Locate the cell with the specified text and output its (x, y) center coordinate. 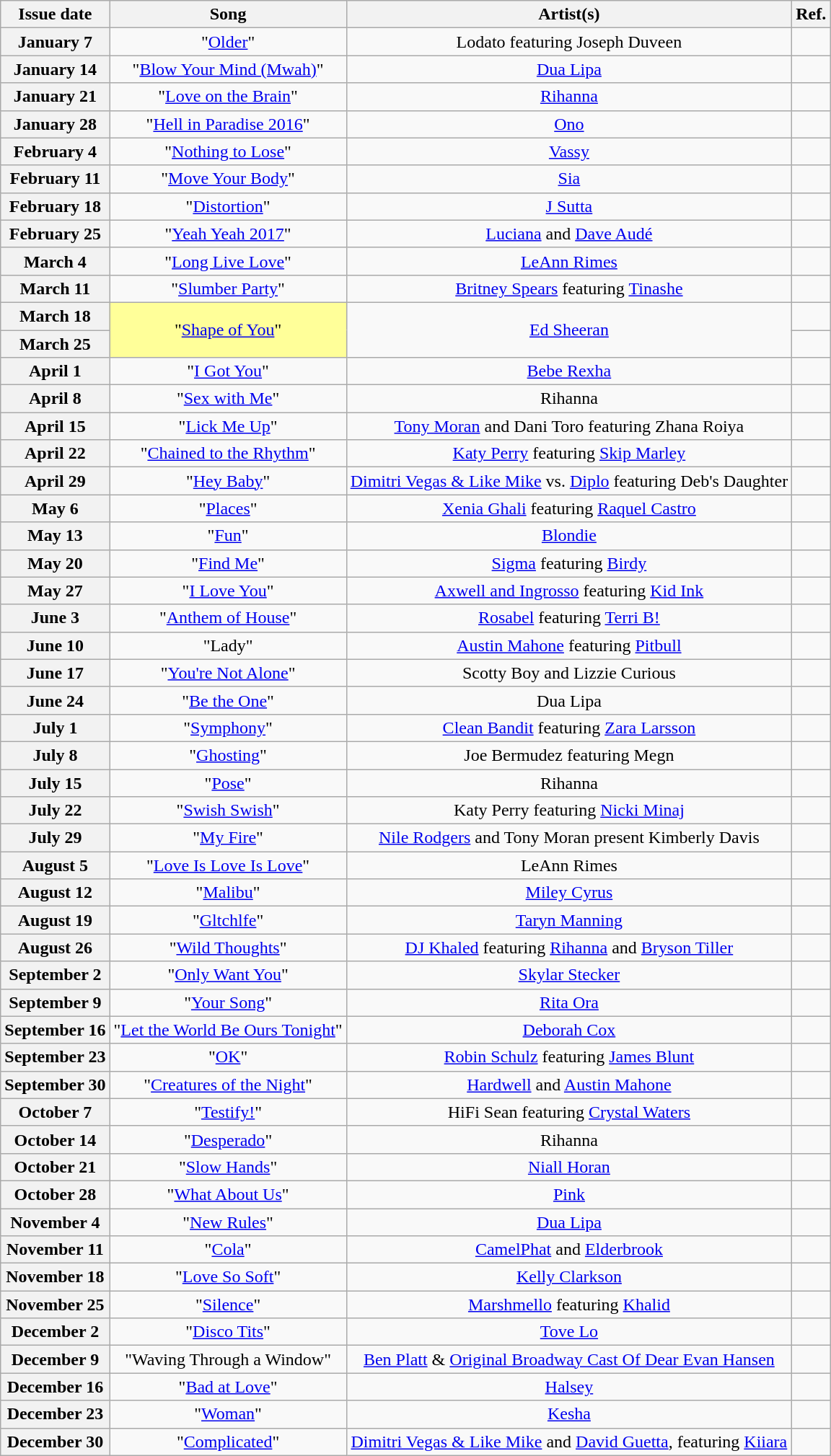
"Bad at Love" (228, 1387)
Tove Lo (569, 1332)
February 4 (55, 151)
December 16 (55, 1387)
Skylar Stecker (569, 975)
"Woman" (228, 1414)
Kesha (569, 1414)
September 16 (55, 1030)
July 29 (55, 838)
March 18 (55, 316)
April 1 (55, 371)
"Long Live Love" (228, 261)
"You're Not Alone" (228, 673)
April 8 (55, 399)
"Cola" (228, 1250)
"Waving Through a Window" (228, 1359)
Sigma featuring Birdy (569, 563)
December 23 (55, 1414)
Blondie (569, 536)
"Chained to the Rhythm" (228, 454)
September 2 (55, 975)
Ed Sheeran (569, 330)
June 24 (55, 700)
April 15 (55, 426)
J Sutta (569, 206)
DJ Khaled featuring Rihanna and Bryson Tiller (569, 948)
"Find Me" (228, 563)
Pink (569, 1194)
"Love So Soft" (228, 1277)
Robin Schulz featuring James Blunt (569, 1057)
September 9 (55, 1002)
June 17 (55, 673)
"Love Is Love Is Love" (228, 865)
"Disco Tits" (228, 1332)
November 4 (55, 1222)
HiFi Sean featuring Crystal Waters (569, 1112)
June 3 (55, 618)
November 18 (55, 1277)
May 6 (55, 508)
Xenia Ghali featuring Raquel Castro (569, 508)
April 22 (55, 454)
March 11 (55, 288)
Austin Mahone featuring Pitbull (569, 645)
Axwell and Ingrosso featuring Kid Ink (569, 591)
"Wild Thoughts" (228, 948)
"Places" (228, 508)
"I Got You" (228, 371)
"Pose" (228, 782)
"Distortion" (228, 206)
Luciana and Dave Audé (569, 234)
Bebe Rexha (569, 371)
"Lady" (228, 645)
January 21 (55, 97)
Vassy (569, 151)
"Gltchlfe" (228, 920)
"Fun" (228, 536)
"Hell in Paradise 2016" (228, 124)
Kelly Clarkson (569, 1277)
Miley Cyrus (569, 893)
"My Fire" (228, 838)
Ref. (811, 14)
Joe Bermudez featuring Megn (569, 755)
"OK" (228, 1057)
Scotty Boy and Lizzie Curious (569, 673)
"Desperado" (228, 1139)
May 13 (55, 536)
Clean Bandit featuring Zara Larsson (569, 728)
May 20 (55, 563)
"Yeah Yeah 2017" (228, 234)
May 27 (55, 591)
Deborah Cox (569, 1030)
"Only Want You" (228, 975)
Niall Horan (569, 1167)
"Move Your Body" (228, 179)
February 18 (55, 206)
"Love on the Brain" (228, 97)
"Symphony" (228, 728)
Marshmello featuring Khalid (569, 1305)
July 8 (55, 755)
September 30 (55, 1085)
"Swish Swish" (228, 811)
October 7 (55, 1112)
December 30 (55, 1442)
"Your Song" (228, 1002)
"Lick Me Up" (228, 426)
Hardwell and Austin Mahone (569, 1085)
"Older" (228, 42)
March 4 (55, 261)
Rosabel featuring Terri B! (569, 618)
Dimitri Vegas & Like Mike and David Guetta, featuring Kiiara (569, 1442)
Nile Rodgers and Tony Moran present Kimberly Davis (569, 838)
October 21 (55, 1167)
"Testify!" (228, 1112)
"I Love You" (228, 591)
March 25 (55, 344)
April 29 (55, 481)
Artist(s) (569, 14)
Halsey (569, 1387)
"Slow Hands" (228, 1167)
September 23 (55, 1057)
Rita Ora (569, 1002)
January 14 (55, 69)
Katy Perry featuring Nicki Minaj (569, 811)
July 22 (55, 811)
December 2 (55, 1332)
July 15 (55, 782)
"Shape of You" (228, 330)
"Malibu" (228, 893)
July 1 (55, 728)
Tony Moran and Dani Toro featuring Zhana Roiya (569, 426)
CamelPhat and Elderbrook (569, 1250)
February 11 (55, 179)
June 10 (55, 645)
"Hey Baby" (228, 481)
"Sex with Me" (228, 399)
"Let the World Be Ours Tonight" (228, 1030)
Katy Perry featuring Skip Marley (569, 454)
"Be the One" (228, 700)
Lodato featuring Joseph Duveen (569, 42)
"Nothing to Lose" (228, 151)
Dimitri Vegas & Like Mike vs. Diplo featuring Deb's Daughter (569, 481)
February 25 (55, 234)
"Silence" (228, 1305)
"Anthem of House" (228, 618)
"New Rules" (228, 1222)
October 14 (55, 1139)
August 26 (55, 948)
Issue date (55, 14)
Taryn Manning (569, 920)
November 25 (55, 1305)
"Complicated" (228, 1442)
"Creatures of the Night" (228, 1085)
November 11 (55, 1250)
August 12 (55, 893)
Ben Platt & Original Broadway Cast Of Dear Evan Hansen (569, 1359)
Song (228, 14)
January 7 (55, 42)
"Slumber Party" (228, 288)
August 19 (55, 920)
January 28 (55, 124)
Sia (569, 179)
October 28 (55, 1194)
"Blow Your Mind (Mwah)" (228, 69)
"Ghosting" (228, 755)
August 5 (55, 865)
Britney Spears featuring Tinashe (569, 288)
"What About Us" (228, 1194)
Ono (569, 124)
December 9 (55, 1359)
